Determine the [X, Y] coordinate at the center of the cell enclosing the given text.  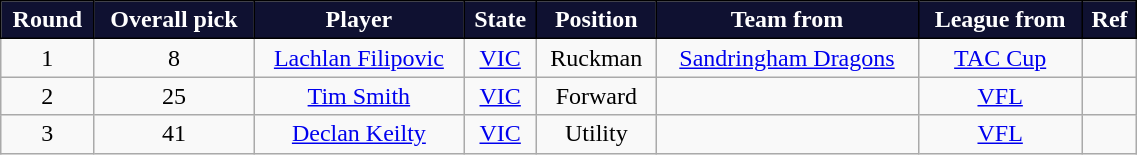
41 [174, 134]
Overall pick [174, 20]
TAC Cup [1000, 58]
25 [174, 96]
Tim Smith [359, 96]
Declan Keilty [359, 134]
2 [48, 96]
State [500, 20]
Team from [787, 20]
Position [596, 20]
Player [359, 20]
Lachlan Filipovic [359, 58]
Forward [596, 96]
Ref [1110, 20]
Sandringham Dragons [787, 58]
Round [48, 20]
League from [1000, 20]
1 [48, 58]
8 [174, 58]
Ruckman [596, 58]
3 [48, 134]
Utility [596, 134]
